Locate the cell with the specified text and output its [x, y] center coordinate. 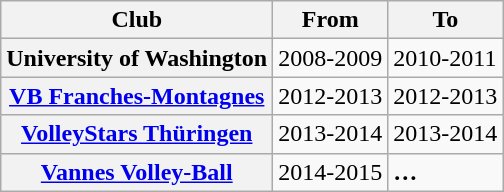
VB Franches-Montagnes [137, 96]
From [330, 20]
2010-2011 [446, 58]
… [446, 172]
To [446, 20]
VolleyStars Thüringen [137, 134]
University of Washington [137, 58]
Vannes Volley-Ball [137, 172]
2014-2015 [330, 172]
Club [137, 20]
2008-2009 [330, 58]
